Pinpoint the cell where the given text exists, returning its (X, Y) midpoint coordinate. 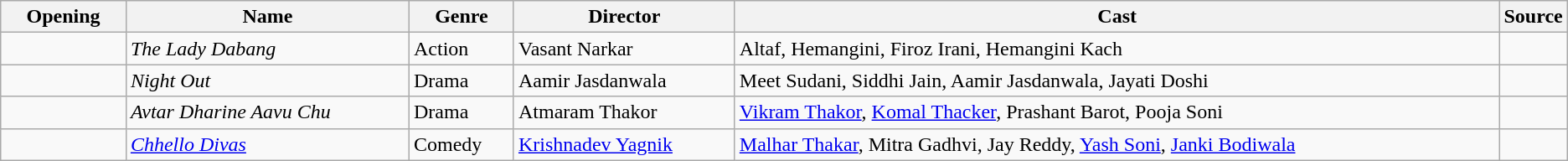
Malhar Thakar, Mitra Gadhvi, Jay Reddy, Yash Soni, Janki Bodiwala (1117, 144)
Genre (461, 17)
Name (267, 17)
Comedy (461, 144)
Action (461, 49)
Cast (1117, 17)
Aamir Jasdanwala (624, 80)
Meet Sudani, Siddhi Jain, Aamir Jasdanwala, Jayati Doshi (1117, 80)
Atmaram Thakor (624, 112)
Chhello Divas (267, 144)
The Lady Dabang (267, 49)
Avtar Dharine Aavu Chu (267, 112)
Source (1533, 17)
Opening (64, 17)
Vasant Narkar (624, 49)
Director (624, 17)
Night Out (267, 80)
Vikram Thakor, Komal Thacker, Prashant Barot, Pooja Soni (1117, 112)
Altaf, Hemangini, Firoz Irani, Hemangini Kach (1117, 49)
Krishnadev Yagnik (624, 144)
